Extract the (X, Y) coordinate from the center of the cell holding the provided text.  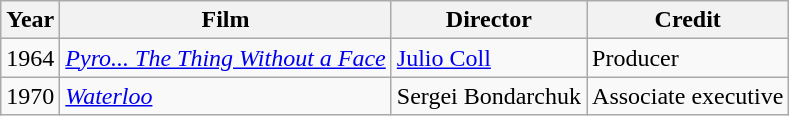
Waterloo (226, 96)
Associate executive (688, 96)
Producer (688, 58)
Film (226, 20)
Sergei Bondarchuk (488, 96)
Director (488, 20)
Credit (688, 20)
1964 (30, 58)
Julio Coll (488, 58)
Pyro... The Thing Without a Face (226, 58)
1970 (30, 96)
Year (30, 20)
